Detect which cell encompasses the target text, then output its (X, Y) center coordinate. 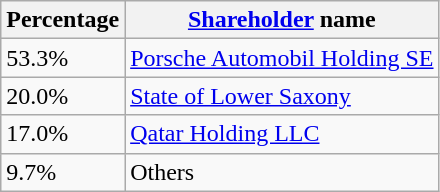
53.3% (63, 58)
State of Lower Saxony (282, 96)
Shareholder name (282, 20)
Qatar Holding LLC (282, 134)
Others (282, 172)
Porsche Automobil Holding SE (282, 58)
20.0% (63, 96)
Percentage (63, 20)
17.0% (63, 134)
9.7% (63, 172)
